Capture the cell that displays the provided text and extract its [X, Y] central coordinate. 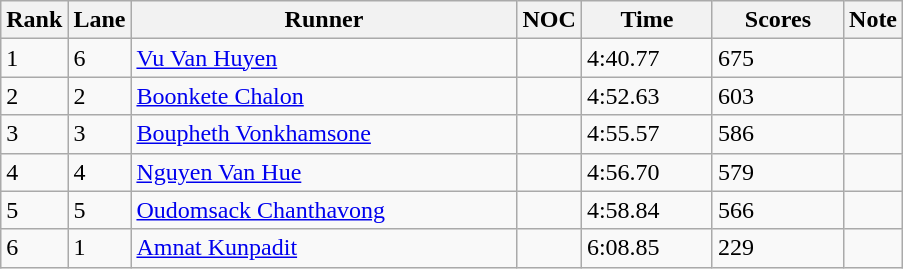
NOC [549, 20]
Runner [324, 20]
Amnat Kunpadit [324, 248]
6:08.85 [646, 248]
Lane [100, 20]
675 [778, 58]
Vu Van Huyen [324, 58]
4:40.77 [646, 58]
579 [778, 172]
Note [874, 20]
Oudomsack Chanthavong [324, 210]
Time [646, 20]
Scores [778, 20]
Boupheth Vonkhamsone [324, 134]
4:55.57 [646, 134]
Boonkete Chalon [324, 96]
Rank [34, 20]
4:52.63 [646, 96]
4:56.70 [646, 172]
229 [778, 248]
586 [778, 134]
4:58.84 [646, 210]
566 [778, 210]
Nguyen Van Hue [324, 172]
603 [778, 96]
